Scan for the cell matching the given text and deliver its [x, y] coordinate at center. 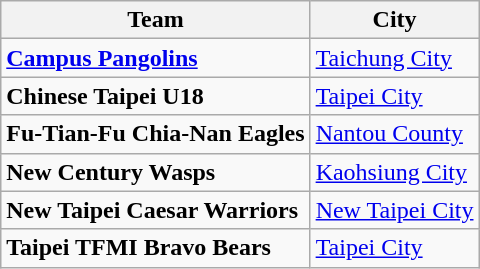
City [394, 20]
Team [156, 20]
Taipei TFMI Bravo Bears [156, 248]
New Taipei City [394, 210]
New Century Wasps [156, 172]
Taichung City [394, 58]
Kaohsiung City [394, 172]
Fu-Tian-Fu Chia-Nan Eagles [156, 134]
Campus Pangolins [156, 58]
New Taipei Caesar Warriors [156, 210]
Nantou County [394, 134]
Chinese Taipei U18 [156, 96]
